For the text-containing cell, return its midpoint in [X, Y] coordinate format. 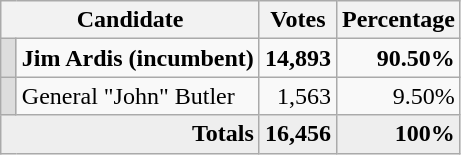
Candidate [130, 20]
90.50% [398, 58]
9.50% [398, 96]
16,456 [298, 134]
Votes [298, 20]
General "John" Butler [138, 96]
Jim Ardis (incumbent) [138, 58]
1,563 [298, 96]
14,893 [298, 58]
Percentage [398, 20]
100% [398, 134]
Totals [130, 134]
